Find where the given text appears and provide that cell's center as [x, y] coordinate. 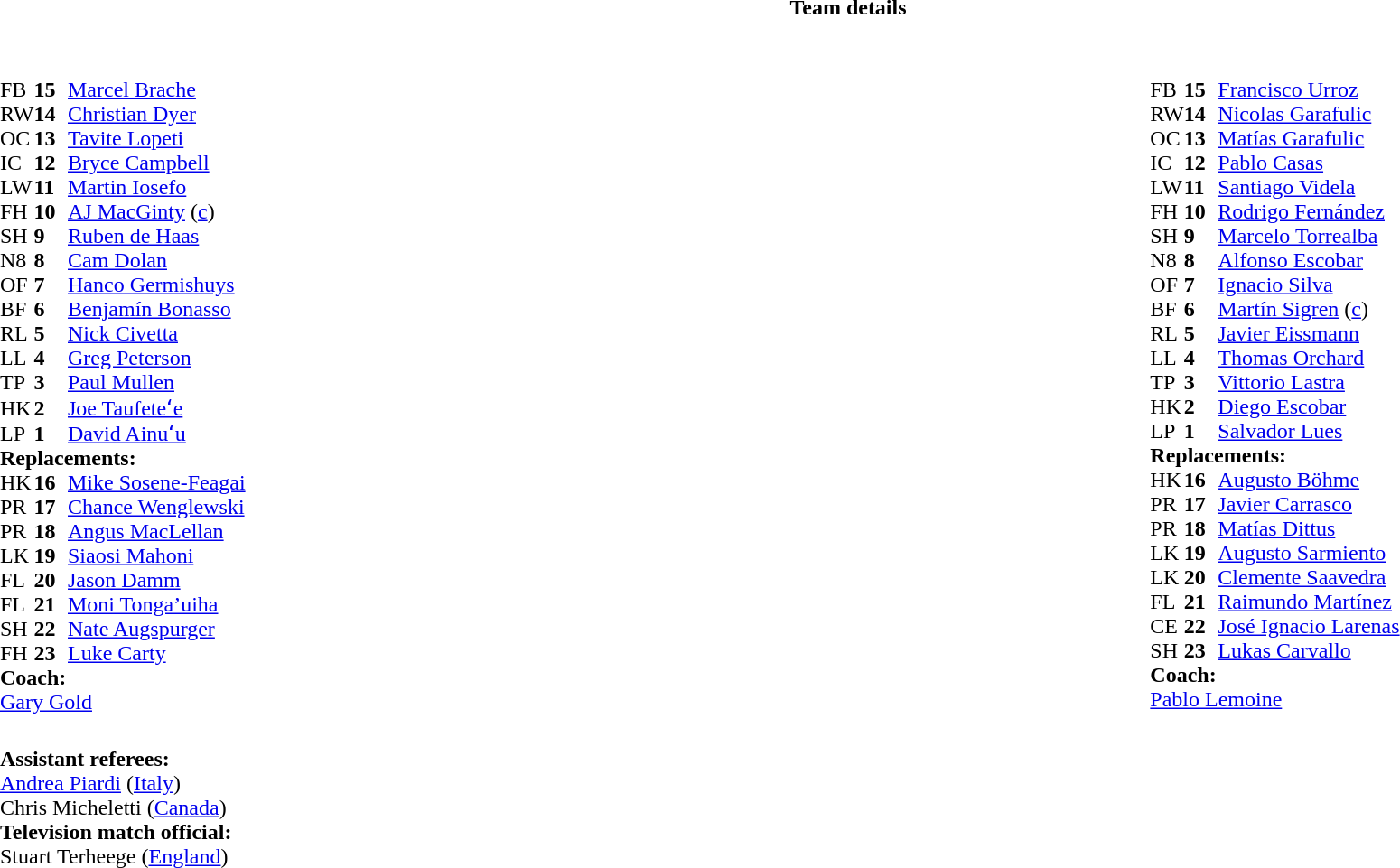
Nick Civetta [157, 334]
Luke Carty [157, 654]
Vittorio Lastra [1308, 383]
Javier Carrasco [1308, 504]
Greg Peterson [157, 358]
Diego Escobar [1308, 406]
Matías Garafulic [1308, 139]
Rodrigo Fernández [1308, 211]
Tavite Lopeti [157, 139]
Siaosi Mahoni [157, 556]
Benjamín Bonasso [157, 309]
Pablo Lemoine [1274, 699]
Alfonso Escobar [1308, 260]
Marcelo Torrealba [1308, 237]
Paul Mullen [157, 383]
Gary Gold [123, 703]
Jason Damm [157, 580]
Salvador Lues [1308, 432]
Clemente Saavedra [1308, 578]
Francisco Urroz [1308, 90]
Augusto Böhme [1308, 481]
Pablo Casas [1308, 163]
Nate Augspurger [157, 629]
Nicolas Garafulic [1308, 114]
Mike Sosene-Feagai [157, 482]
CE [1167, 627]
Moni Tonga’uiha [157, 605]
Christian Dyer [157, 114]
Hanco Germishuys [157, 285]
Marcel Brache [157, 90]
Raimundo Martínez [1308, 602]
Chance Wenglewski [157, 508]
Cam Dolan [157, 260]
Angus MacLellan [157, 531]
David Ainuʻu [157, 434]
Ignacio Silva [1308, 285]
AJ MacGinty (c) [157, 211]
José Ignacio Larenas [1308, 627]
Martin Iosefo [157, 188]
Augusto Sarmiento [1308, 553]
Ruben de Haas [157, 237]
Bryce Campbell [157, 163]
Lukas Carvallo [1308, 650]
Martín Sigren (c) [1308, 309]
Javier Eissmann [1308, 334]
Joe Taufeteʻe [157, 407]
Santiago Videla [1308, 188]
Thomas Orchard [1308, 358]
Matías Dittus [1308, 529]
